Identify which cell holds the provided text, then report its [x, y] central coordinate. 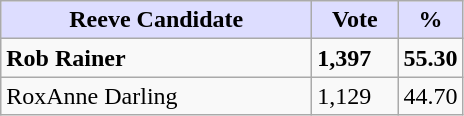
Rob Rainer [156, 58]
RoxAnne Darling [156, 96]
Vote [355, 20]
44.70 [430, 96]
Reeve Candidate [156, 20]
% [430, 20]
1,129 [355, 96]
55.30 [430, 58]
1,397 [355, 58]
